Find where the given text appears and provide that cell's center as [X, Y] coordinate. 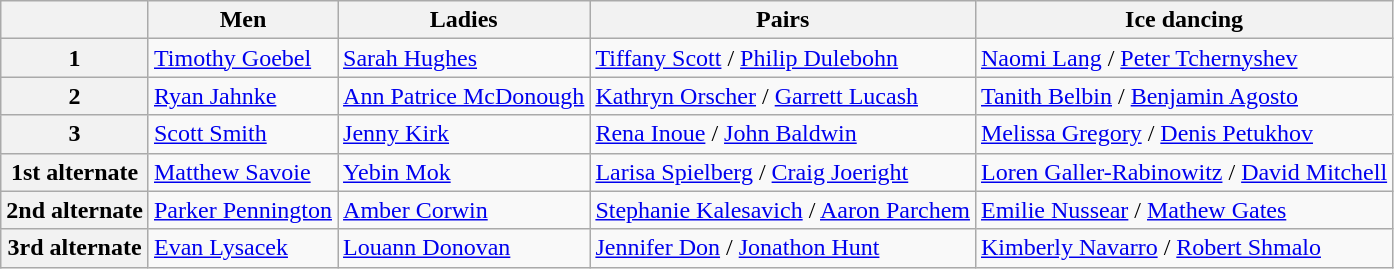
Sarah Hughes [464, 58]
Men [242, 20]
Tanith Belbin / Benjamin Agosto [1184, 96]
Stephanie Kalesavich / Aaron Parchem [783, 210]
Timothy Goebel [242, 58]
3 [75, 134]
3rd alternate [75, 248]
Amber Corwin [464, 210]
Loren Galler-Rabinowitz / David Mitchell [1184, 172]
Scott Smith [242, 134]
1st alternate [75, 172]
Rena Inoue / John Baldwin [783, 134]
Jennifer Don / Jonathon Hunt [783, 248]
Ann Patrice McDonough [464, 96]
Emilie Nussear / Mathew Gates [1184, 210]
Louann Donovan [464, 248]
Ladies [464, 20]
Melissa Gregory / Denis Petukhov [1184, 134]
2nd alternate [75, 210]
Ryan Jahnke [242, 96]
Kathryn Orscher / Garrett Lucash [783, 96]
Jenny Kirk [464, 134]
Kimberly Navarro / Robert Shmalo [1184, 248]
Naomi Lang / Peter Tchernyshev [1184, 58]
Pairs [783, 20]
Ice dancing [1184, 20]
Yebin Mok [464, 172]
2 [75, 96]
1 [75, 58]
Evan Lysacek [242, 248]
Matthew Savoie [242, 172]
Tiffany Scott / Philip Dulebohn [783, 58]
Parker Pennington [242, 210]
Larisa Spielberg / Craig Joeright [783, 172]
